Locate the cell with the specified text and output its (x, y) center coordinate. 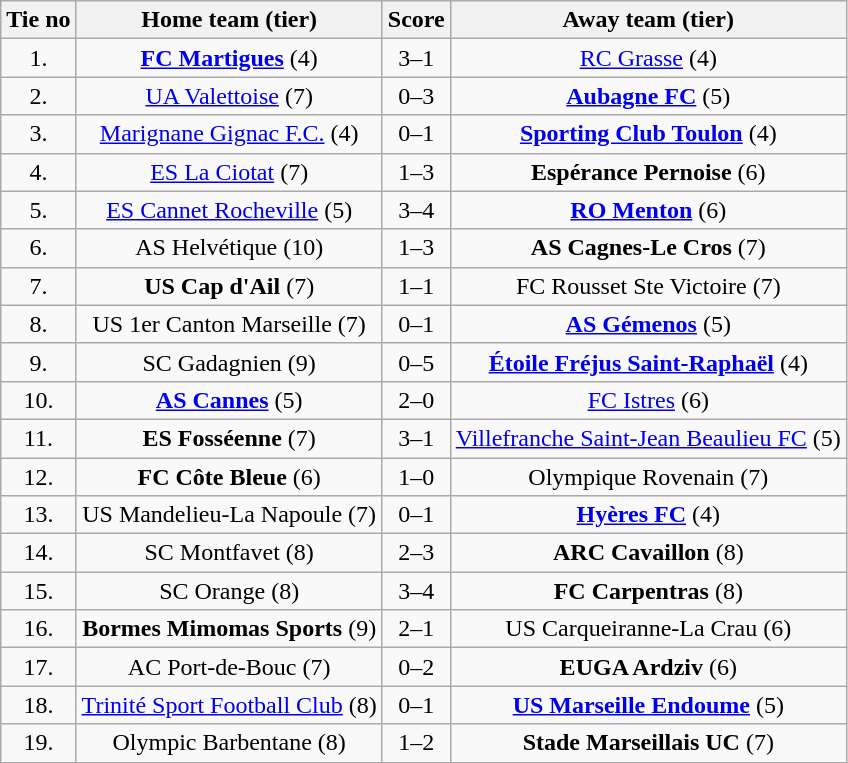
1–2 (416, 743)
Away team (tier) (648, 20)
3. (38, 134)
2–1 (416, 629)
7. (38, 286)
US 1er Canton Marseille (7) (229, 324)
ES Fosséenne (7) (229, 438)
Olympique Rovenain (7) (648, 477)
Score (416, 20)
17. (38, 667)
ARC Cavaillon (8) (648, 553)
FC Istres (6) (648, 400)
FC Côte Bleue (6) (229, 477)
ES Cannet Rocheville (5) (229, 210)
Stade Marseillais UC (7) (648, 743)
9. (38, 362)
2–3 (416, 553)
FC Martigues (4) (229, 58)
11. (38, 438)
US Carqueiranne-La Crau (6) (648, 629)
AS Helvétique (10) (229, 248)
AS Cannes (5) (229, 400)
Étoile Fréjus Saint-Raphaël (4) (648, 362)
UA Valettoise (7) (229, 96)
Sporting Club Toulon (4) (648, 134)
0–5 (416, 362)
10. (38, 400)
FC Carpentras (8) (648, 591)
AC Port-de-Bouc (7) (229, 667)
Hyères FC (4) (648, 515)
AS Cagnes-Le Cros (7) (648, 248)
Aubagne FC (5) (648, 96)
US Mandelieu-La Napoule (7) (229, 515)
0–2 (416, 667)
Espérance Pernoise (6) (648, 172)
Bormes Mimomas Sports (9) (229, 629)
US Marseille Endoume (5) (648, 705)
Villefranche Saint-Jean Beaulieu FC (5) (648, 438)
14. (38, 553)
2–0 (416, 400)
6. (38, 248)
13. (38, 515)
SC Orange (8) (229, 591)
16. (38, 629)
12. (38, 477)
1–1 (416, 286)
4. (38, 172)
RC Grasse (4) (648, 58)
5. (38, 210)
Home team (tier) (229, 20)
18. (38, 705)
Tie no (38, 20)
EUGA Ardziv (6) (648, 667)
2. (38, 96)
19. (38, 743)
RO Menton (6) (648, 210)
ES La Ciotat (7) (229, 172)
1. (38, 58)
AS Gémenos (5) (648, 324)
SC Gadagnien (9) (229, 362)
FC Rousset Ste Victoire (7) (648, 286)
1–0 (416, 477)
0–3 (416, 96)
SC Montfavet (8) (229, 553)
Marignane Gignac F.C. (4) (229, 134)
US Cap d'Ail (7) (229, 286)
15. (38, 591)
8. (38, 324)
Trinité Sport Football Club (8) (229, 705)
Olympic Barbentane (8) (229, 743)
